Detect which cell encompasses the target text, then output its [x, y] center coordinate. 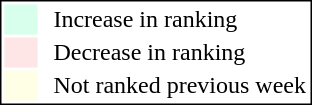
Not ranked previous week [180, 85]
Decrease in ranking [180, 53]
Increase in ranking [180, 19]
